Return the (X, Y) coordinate for the center point of the cell that contains the specified text.  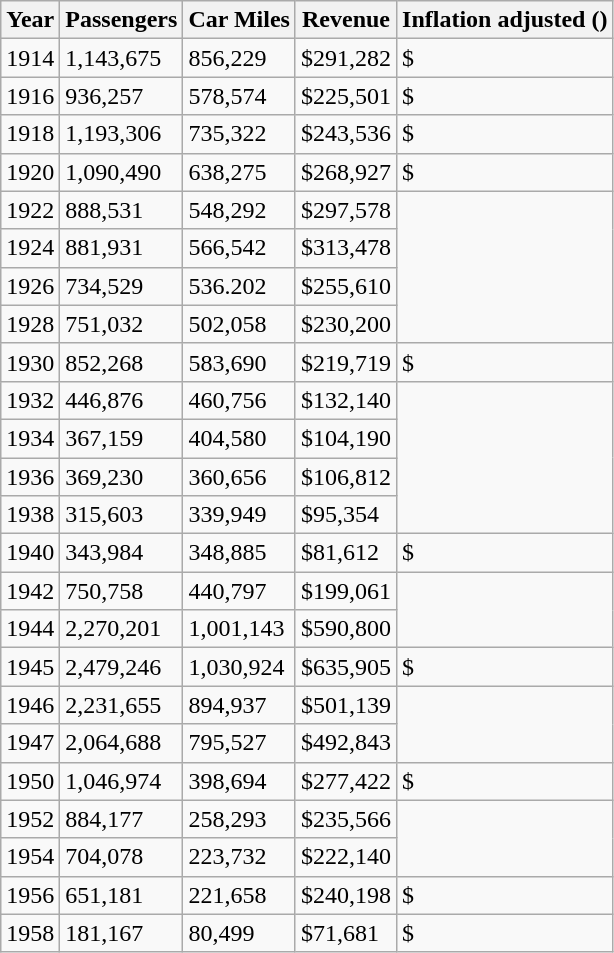
750,758 (122, 591)
$199,061 (346, 591)
1952 (30, 819)
$243,536 (346, 134)
181,167 (122, 933)
1934 (30, 438)
Passengers (122, 20)
2,479,246 (122, 667)
1,193,306 (122, 134)
Revenue (346, 20)
1958 (30, 933)
566,542 (240, 248)
2,231,655 (122, 705)
894,937 (240, 705)
1914 (30, 58)
$590,800 (346, 629)
2,270,201 (122, 629)
$240,198 (346, 895)
258,293 (240, 819)
460,756 (240, 400)
$222,140 (346, 857)
1932 (30, 400)
1946 (30, 705)
578,574 (240, 96)
Inflation adjusted () (505, 20)
881,931 (122, 248)
735,322 (240, 134)
$230,200 (346, 324)
369,230 (122, 477)
$104,190 (346, 438)
1956 (30, 895)
888,531 (122, 210)
1,090,490 (122, 172)
404,580 (240, 438)
$95,354 (346, 515)
1945 (30, 667)
1930 (30, 362)
1,030,924 (240, 667)
$268,927 (346, 172)
398,694 (240, 781)
Car Miles (240, 20)
936,257 (122, 96)
1926 (30, 286)
$81,612 (346, 553)
315,603 (122, 515)
$635,905 (346, 667)
651,181 (122, 895)
1,046,974 (122, 781)
339,949 (240, 515)
$235,566 (346, 819)
Year (30, 20)
852,268 (122, 362)
$492,843 (346, 743)
884,177 (122, 819)
343,984 (122, 553)
$225,501 (346, 96)
$219,719 (346, 362)
$106,812 (346, 477)
223,732 (240, 857)
548,292 (240, 210)
$277,422 (346, 781)
221,658 (240, 895)
$71,681 (346, 933)
1940 (30, 553)
856,229 (240, 58)
1936 (30, 477)
2,064,688 (122, 743)
795,527 (240, 743)
704,078 (122, 857)
$297,578 (346, 210)
1942 (30, 591)
367,159 (122, 438)
502,058 (240, 324)
$313,478 (346, 248)
1950 (30, 781)
1,143,675 (122, 58)
446,876 (122, 400)
$291,282 (346, 58)
1924 (30, 248)
1938 (30, 515)
440,797 (240, 591)
$501,139 (346, 705)
1947 (30, 743)
1928 (30, 324)
1922 (30, 210)
734,529 (122, 286)
80,499 (240, 933)
638,275 (240, 172)
536.202 (240, 286)
1918 (30, 134)
1,001,143 (240, 629)
1954 (30, 857)
583,690 (240, 362)
348,885 (240, 553)
1920 (30, 172)
1944 (30, 629)
$255,610 (346, 286)
$132,140 (346, 400)
1916 (30, 96)
751,032 (122, 324)
360,656 (240, 477)
